Provide the [x, y] coordinate of the cell's center where the given text is located.  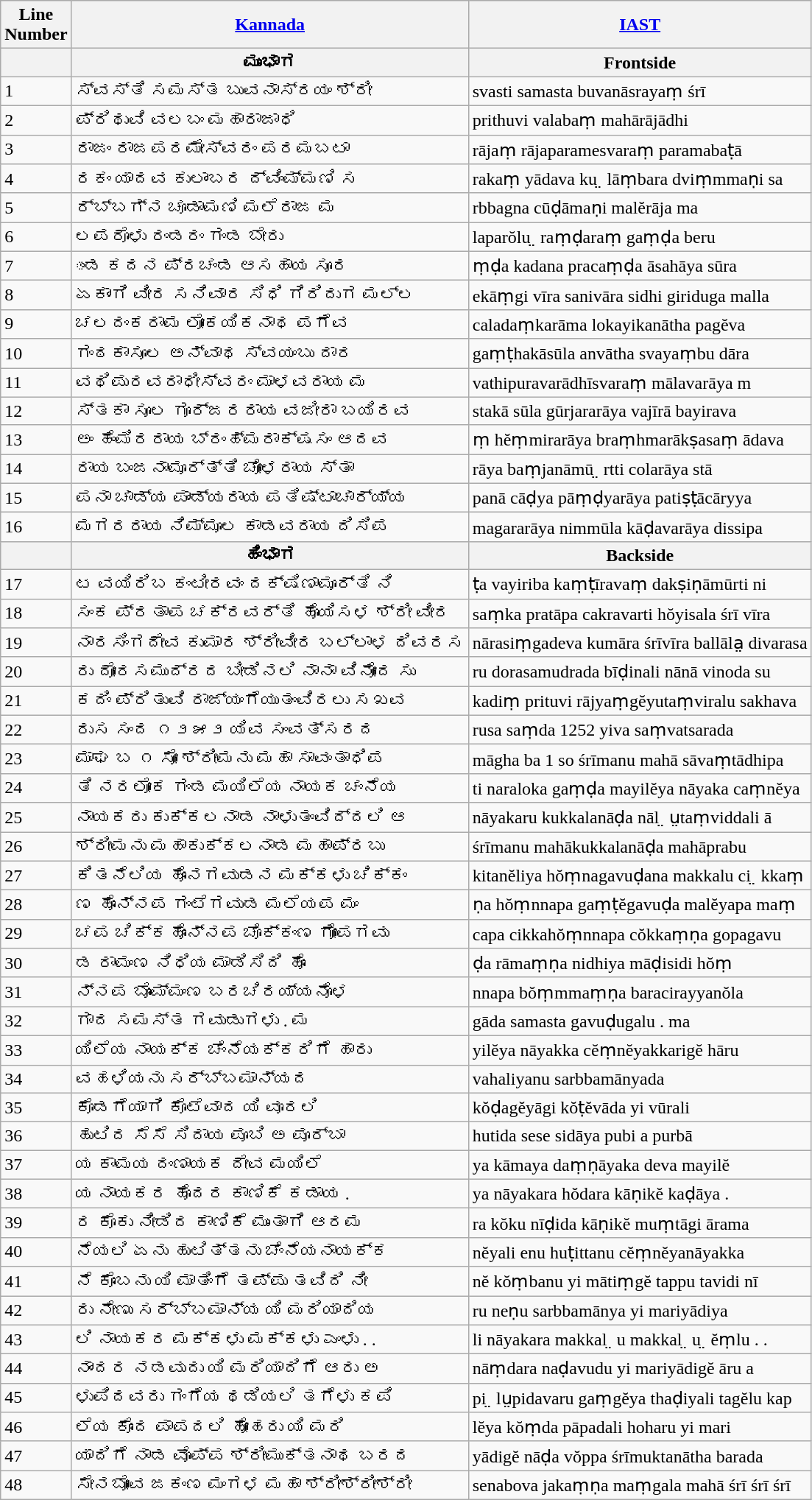
ನೆಯಲಿ ಏನು ಹುಟಿತ್ತನು ಚೆಂನೆಯನಾಯಕ್ಕ [269, 1252]
rbbagna cūḍāmaṇi malĕrāja ma [640, 208]
28 [36, 905]
ಡ ರಾಮಂಣ ನಿಧಿಯ ಮಾಡಿಸಿದಿ ಹೊಂ [269, 963]
ru neṇu sarbbamānya yi mariyādiya [640, 1311]
48 [36, 1485]
laparŏlu ̤ raṃḍaraṃ gaṃḍa beru [640, 237]
27 [36, 876]
ಏಕಾಂಗಿ ವೀರ ಸನಿವಾರ ಸಿಧಿ ಗಿರಿದುಗ ಮಲ್ಲ [269, 295]
ti naraloka gaṃḍa mayilĕya nāyaka caṃnĕya [640, 788]
ಹಿಂಭಾಗ [269, 555]
ಚಪ ಚಿಕ್ಕಹೊಂನ್ನಪ ಚೊಕ್ಕಂಣ ಗೋಪಗವು [269, 934]
ḍa rāmaṃṇa nidhiya māḍisidi hŏṃ [640, 963]
10 [36, 353]
ಮಾಘ ಬ ೧ ಸೋ ಶ್ರೀಮನು ಮಹಾ ಸಾವಂತಾಧಿಪ [269, 759]
38 [36, 1194]
ಯಿಲೆಯ ನಾಯಕ್ಕ ಚೆಂನೆಯಕ್ಕರಿಗೆ ಹಾರು [269, 1050]
ಕೊಡಗೆಯಾಗಿ ಕೊಟೆವಾದ ಯಿ ವೂರಲಿ [269, 1108]
ಟ ವಯಿರಿಬ ಕಂಟೀರವಂ ದಕ್ಷಿಣಾಮೂರ್ತಿ ನಿ [269, 584]
magararāya nimmūla kāḍavarāya dissipa [640, 527]
ya kāmaya daṃṇāyaka deva mayilĕ [640, 1165]
ಚಲದಂಕರಾಮ ಲೋಕಯಿಕನಾಥ ಪಗೆವ [269, 324]
ಯ ನಾಯಕರ ಹೊದರ ಕಾಣಿಕೆ ಕಡಾಯ . [269, 1194]
ಪ್ರಿಥುವಿ ವಲಬಂ ಮಹಾರಾಜಾಧಿ [269, 120]
kadiṃ prituvi rājyaṃgĕyutaṃviralu sakhava [640, 701]
ರ ಕೊಕು ನೀಡಿದ ಕಾಣಿಕೆ ಮುಂತಾಗಿ ಆರಮ [269, 1223]
14 [36, 469]
ನ್ನಪ ಬೊಂಮ್ಮಂಣ ಬರಚಿರಯ್ಯನೊಳ [269, 992]
ಮಗರರಾಯ ನಿಮ್ಮೂಲ ಕಾಡವರಾಯ ದಿಸಿಪ [269, 527]
rāya baṃjanāmū ̤ rtti colarāya stā [640, 469]
nāyakaru kukkalanāḍa nāl ̤ ṳtaṃviddali ā [640, 817]
śrīmanu mahākukkalanāḍa mahāprabu [640, 847]
senabova jakaṃṇa maṃgala mahā śrī śrī śrī [640, 1485]
16 [36, 527]
ru dorasamudrada bīḍinali nānā vinoda su [640, 672]
yilĕya nāyakka cĕṃnĕyakkarigĕ hāru [640, 1050]
47 [36, 1456]
41 [36, 1281]
20 [36, 672]
ಯಾದಿಗೆ ನಾಡ ವೊಪ್ಪ ಶ್ರೀಮುಕ್ತನಾಥ ಬರದ [269, 1456]
nĕyali enu huṭittanu cĕṃnĕyanāyakka [640, 1252]
saṃka pratāpa cakravarti hŏyisala śrī vīra [640, 613]
ನೆ ಕೊಂಬನು ಯಿ ಮಾತಿಂಗೆ ತಪ್ಪು ತವಿದಿ ನೀ [269, 1281]
34 [36, 1079]
21 [36, 701]
ನಾರಸಿಂಗದೇವ ಕುಮಾರ ಶ್ರೀವೀರ ಬಲ್ಲಾಳ ದಿವರಸ [269, 643]
ಸ್ವಸ್ತಿ ಸಮಸ್ತ ಬುವನಾಸ್ರಯಂ ಶ್ರೀ [269, 91]
8 [36, 295]
ರ್ಬ್ಬಗ್ನ ಚೂಡಾಮಣಿ ಮಲೆರಾಜ ಮ [269, 208]
44 [36, 1369]
ಸೇನಬೋವ ಜಕಂಣ ಮಂಗಳ ಮಹಾ ಶ್ರೀಶ್ರೀಶ್ರೀ [269, 1485]
17 [36, 584]
lĕya kŏṃda pāpadali hoharu yi mari [640, 1427]
stakā sūla gūrjararāya vajīrā bayirava [640, 411]
ರಾಜಂ ರಾಜಪರಮೇಸ್ವರಂ ಪರಮಬಟಾ [269, 149]
43 [36, 1339]
39 [36, 1223]
ಗಂಠಕಾಸೂಲ ಅನ್ವಾಥ ಸ್ವಯಂಬು ದಾರ [269, 353]
ekāṃgi vīra sanivāra sidhi giriduga malla [640, 295]
Frontside [640, 63]
36 [36, 1136]
IAST [640, 25]
19 [36, 643]
ತಿ ನರಲೋಕ ಗಂಡ ಮಯಿಲೆಯ ನಾಯಕ ಚಂನೆಯ [269, 788]
12 [36, 411]
15 [36, 498]
ಂಡ ಕದನ ಪ್ರಚಂಡ ಆಸಹಾಯ ಸೂರ [269, 266]
1 [36, 91]
pi ̤ lṳpidavaru gaṃgĕya thaḍiyali tagĕlu kap [640, 1398]
30 [36, 963]
kŏḍagĕyāgi kŏṭĕvāda yi vūrali [640, 1108]
31 [36, 992]
40 [36, 1252]
6 [36, 237]
ಪನಾ ಚಾಡ್ಯ ಪಾಂಡ್ಯರಾಯ ಪತಿಷ್ಟಾಚಾರ್ಯ್ಯ [269, 498]
ರುಸ ಸಂದ ೧೨೫೨ ಯಿವ ಸಂವತ್ಸರದ [269, 730]
18 [36, 613]
nārasiṃgadeva kumāra śrīvīra ballāla̤ divarasa [640, 643]
panā cāḍya pāṃḍyarāya patiṣṭācāryya [640, 498]
ಯ ಕಾಮಯ ದಂಣಾಯಕ ದೇವ ಮಯಿಲೆ [269, 1165]
ರಕಂ ಯಾದವ ಕುಲಾಂಬರ ದ್ವಿಂಮ್ಮಣಿ ಸ [269, 179]
4 [36, 179]
nnapa bŏṃmmaṃṇa baracirayyanŏla [640, 992]
ಶ್ರೀಮನು ಮಹಾಕುಕ್ಕಲನಾಡ ಮಹಾಪ್ರಬು [269, 847]
ಸಂಕ ಪ್ರತಾಪ ಚಕ್ರವರ್ತಿ ಹೊಯಿಸಳ ಶ್ರೀ ವೀರ [269, 613]
26 [36, 847]
ರು ದೋರಸಮುದ್ರದ ಬೀಡಿನಲಿ ನಾನಾ ವಿನೋದ ಸು [269, 672]
ya nāyakara hŏdara kāṇikĕ kaḍāya . [640, 1194]
nĕ kŏṃbanu yi mātiṃgĕ tappu tavidi nī [640, 1281]
ನಾಯಕರು ಕುಕ್ಕಲನಾಡ ನಾಳುತಂವಿದ್ದಲಿ ಆ [269, 817]
29 [36, 934]
ರಾಯ ಬಂಜನಾಮೂರ್ತ್ತಿ ಚೋಳರಾಯ ಸ್ತಾ [269, 469]
45 [36, 1398]
vathipuravarādhīsvaraṃ mālavarāya m [640, 383]
33 [36, 1050]
2 [36, 120]
ṇa hŏṃnnapa gaṃṭĕgavuḍa malĕyapa maṃ [640, 905]
capa cikkahŏṃnnapa cŏkkaṃṇa gopagavu [640, 934]
ಲಪರೊಳು ರಂಡರಂ ಗಂಡ ಬೇರು [269, 237]
rājaṃ rājaparamesvaraṃ paramabaṭā [640, 149]
46 [36, 1427]
kitanĕliya hŏṃnagavuḍana makkalu ci ̤ kkaṃ [640, 876]
li nāyakara makkal ̤ u makkal ̤ u ̤ ĕṃlu . . [640, 1339]
vahaliyanu sarbbamānyada [640, 1079]
ಕದಿಂ ಪ್ರಿತುವಿ ರಾಜ್ಯಂಗೆಯುತಂವಿರಲು ಸಖವ [269, 701]
ಲೆಯ ಕೊಂದ ಪಾಪದಲಿ ಹೋಹರು ಯಿ ಮರಿ [269, 1427]
ವಥಿಪುರವರಾಧೀಸ್ವರಂ ಮಾಳವರಾಯ ಮ [269, 383]
ನಾಂದರ ನಡವುದು ಯಿ ಮರಿಯಾದಿಗೆ ಆರು ಅ [269, 1369]
yādigĕ nāḍa vŏppa śrīmuktanātha barada [640, 1456]
svasti samasta buvanāsrayaṃ śrī [640, 91]
ಕಿತನೆಲಿಯ ಹೊಂನಗವುಡನ ಮಕ್ಕಳು ಚಿಕ್ಕಂ [269, 876]
42 [36, 1311]
ṃ hĕṃmirarāya braṃhmarākṣasaṃ ādava [640, 440]
māgha ba 1 so śrīmanu mahā sāvaṃtādhipa [640, 759]
23 [36, 759]
ಳುಪಿದವರು ಗಂಗೆಯ ಥಡಿಯಲಿ ತಗೆಳು ಕಪಿ [269, 1398]
prithuvi valabaṃ mahārājādhi [640, 120]
caladaṃkarāma lokayikanātha pagĕva [640, 324]
ṭa vayiriba kaṃṭīravaṃ dakṣiṇāmūrti ni [640, 584]
gaṃṭhakāsūla anvātha svayaṃbu dāra [640, 353]
37 [36, 1165]
ಣ ಹೊಂನ್ನಪ ಗಂಟೆಗವುಡ ಮಲೆಯಪ ಮಂ [269, 905]
ṃḍa kadana pracaṃḍa āsahāya sūra [640, 266]
LineNumber [36, 25]
gāda samasta gavuḍugalu . ma [640, 1021]
25 [36, 817]
ಲಿ ನಾಯಕರ ಮಕ್ಕಳು ಮಕ್ಕಳು ಎಂಳು . . [269, 1339]
hutida sese sidāya pubi a purbā [640, 1136]
13 [36, 440]
nāṃdara naḍavudu yi mariyādigĕ āru a [640, 1369]
32 [36, 1021]
ರು ನೇಣು ಸರ್ಬ್ಬಮಾನ್ಯ ಯಿ ಮರಿಯಾದಿಯ [269, 1311]
5 [36, 208]
Backside [640, 555]
22 [36, 730]
ಅಂ ಹೆಂಮಿರರಾಯ ಬ್ರಂಹ್ಮರಾಕ್ಷಸಂ ಆದವ [269, 440]
3 [36, 149]
9 [36, 324]
rusa saṃda 1252 yiva saṃvatsarada [640, 730]
rakaṃ yādava ku ̤ lāṃbara dviṃmmaṇi sa [640, 179]
Kannada [269, 25]
ra kŏku nīḍida kāṇikĕ muṃtāgi ārama [640, 1223]
35 [36, 1108]
ಸ್ತಕಾ ಸೂಲ ಗೂರ್ಜರರಾಯ ವಜೀರಾ ಬಯಿರವ [269, 411]
ಹುಟಿದ ಸೆಸೆ ಸಿದಾಯ ಪೂಬಿ ಅ ಪೂರ್ಬಾ [269, 1136]
ಗಾದ ಸಮಸ್ತ ಗವುಡುಗಳು . ಮ [269, 1021]
11 [36, 383]
ವಹಳಿಯನು ಸರ್ಬ್ಬಮಾನ್ಯದ [269, 1079]
ಮುಂಭಾಗ [269, 63]
7 [36, 266]
24 [36, 788]
